Scan for the cell matching the given text and deliver its (x, y) coordinate at center. 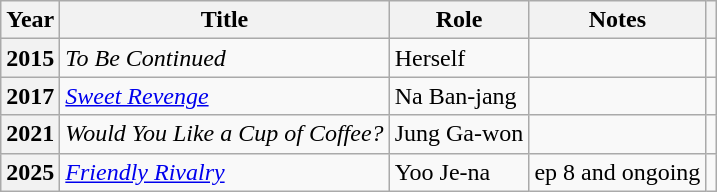
2025 (30, 172)
Title (224, 20)
2021 (30, 134)
Year (30, 20)
Notes (618, 20)
Yoo Je-na (459, 172)
ep 8 and ongoing (618, 172)
2017 (30, 96)
2015 (30, 58)
Na Ban-jang (459, 96)
Friendly Rivalry (224, 172)
Sweet Revenge (224, 96)
To Be Continued (224, 58)
Jung Ga-won (459, 134)
Herself (459, 58)
Would You Like a Cup of Coffee? (224, 134)
Role (459, 20)
